Find where the given text appears and provide that cell's center as [X, Y] coordinate. 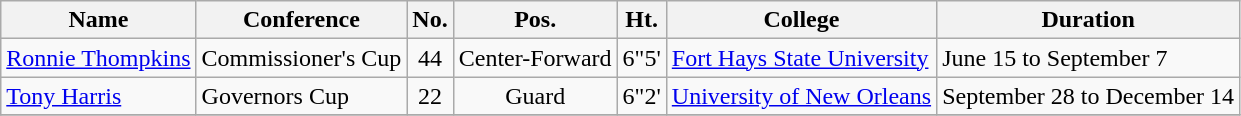
Ronnie Thompkins [98, 58]
Commissioner's Cup [302, 58]
Fort Hays State University [801, 58]
September 28 to December 14 [1088, 96]
Tony Harris [98, 96]
6"5' [642, 58]
Guard [535, 96]
Governors Cup [302, 96]
College [801, 20]
6"2' [642, 96]
Pos. [535, 20]
Duration [1088, 20]
44 [430, 58]
Ht. [642, 20]
Conference [302, 20]
22 [430, 96]
Name [98, 20]
No. [430, 20]
University of New Orleans [801, 96]
Center-Forward [535, 58]
June 15 to September 7 [1088, 58]
